Extract the [X, Y] coordinate from the center of the cell holding the provided text.  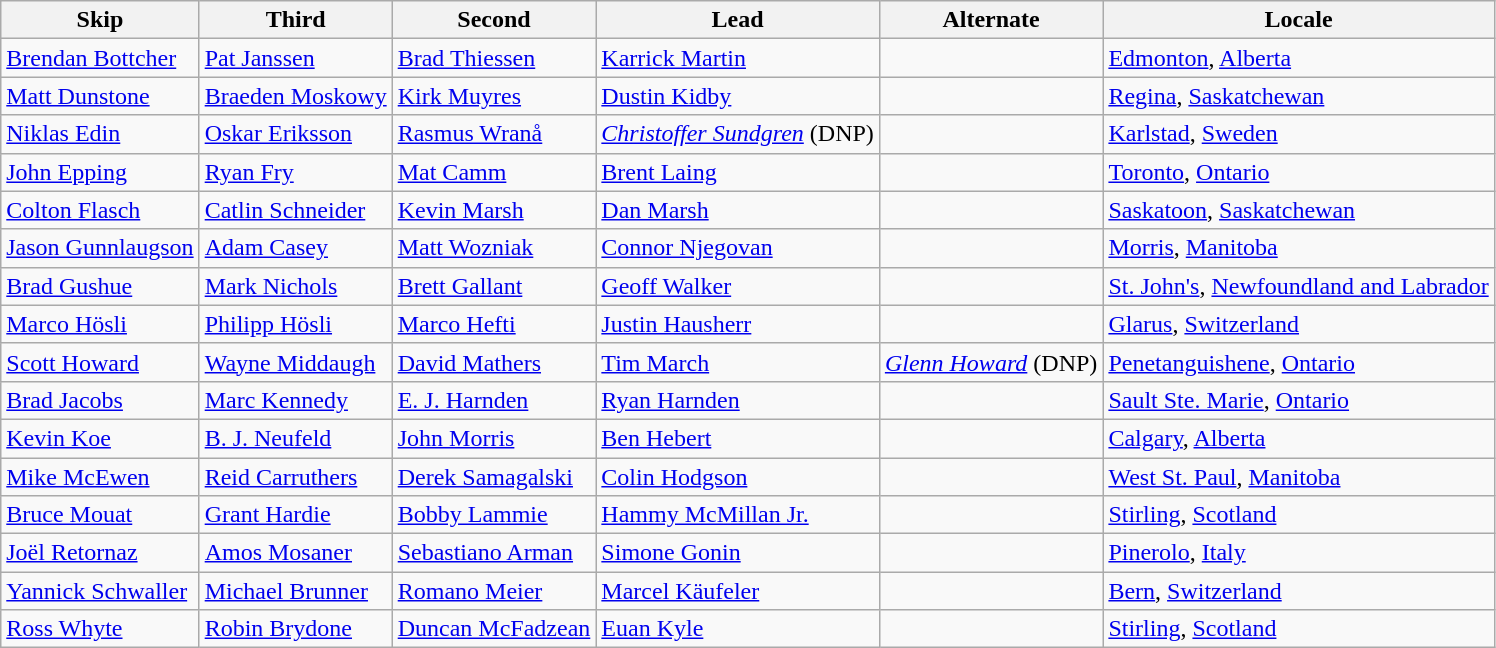
Grant Hardie [296, 515]
Reid Carruthers [296, 477]
Penetanguishene, Ontario [1298, 362]
Calgary, Alberta [1298, 438]
John Morris [494, 438]
Alternate [991, 20]
Simone Gonin [738, 553]
Skip [100, 20]
Wayne Middaugh [296, 362]
Mat Camm [494, 172]
Jason Gunnlaugson [100, 248]
Mike McEwen [100, 477]
David Mathers [494, 362]
Toronto, Ontario [1298, 172]
Lead [738, 20]
Scott Howard [100, 362]
Pat Janssen [296, 58]
Bruce Mouat [100, 515]
Amos Mosaner [296, 553]
Brad Gushue [100, 286]
Locale [1298, 20]
Karlstad, Sweden [1298, 134]
Michael Brunner [296, 591]
Braeden Moskowy [296, 96]
Second [494, 20]
Duncan McFadzean [494, 629]
Niklas Edin [100, 134]
John Epping [100, 172]
West St. Paul, Manitoba [1298, 477]
Philipp Hösli [296, 324]
Karrick Martin [738, 58]
Kevin Marsh [494, 210]
Ben Hebert [738, 438]
Rasmus Wranå [494, 134]
Romano Meier [494, 591]
Bern, Switzerland [1298, 591]
Third [296, 20]
Euan Kyle [738, 629]
St. John's, Newfoundland and Labrador [1298, 286]
Matt Dunstone [100, 96]
Brett Gallant [494, 286]
Kirk Muyres [494, 96]
Catlin Schneider [296, 210]
Justin Hausherr [738, 324]
Oskar Eriksson [296, 134]
Sault Ste. Marie, Ontario [1298, 400]
B. J. Neufeld [296, 438]
Marc Kennedy [296, 400]
Ross Whyte [100, 629]
Tim March [738, 362]
Glenn Howard (DNP) [991, 362]
Colin Hodgson [738, 477]
Colton Flasch [100, 210]
Joël Retornaz [100, 553]
Brent Laing [738, 172]
Bobby Lammie [494, 515]
Connor Njegovan [738, 248]
Robin Brydone [296, 629]
Ryan Fry [296, 172]
Mark Nichols [296, 286]
Edmonton, Alberta [1298, 58]
Regina, Saskatchewan [1298, 96]
Dustin Kidby [738, 96]
Dan Marsh [738, 210]
Morris, Manitoba [1298, 248]
Marco Hefti [494, 324]
Brad Jacobs [100, 400]
Hammy McMillan Jr. [738, 515]
Marco Hösli [100, 324]
Matt Wozniak [494, 248]
E. J. Harnden [494, 400]
Brendan Bottcher [100, 58]
Glarus, Switzerland [1298, 324]
Brad Thiessen [494, 58]
Adam Casey [296, 248]
Geoff Walker [738, 286]
Ryan Harnden [738, 400]
Christoffer Sundgren (DNP) [738, 134]
Saskatoon, Saskatchewan [1298, 210]
Marcel Käufeler [738, 591]
Pinerolo, Italy [1298, 553]
Sebastiano Arman [494, 553]
Kevin Koe [100, 438]
Derek Samagalski [494, 477]
Yannick Schwaller [100, 591]
